Search for the cell housing the specified text and yield its [X, Y] center coordinate. 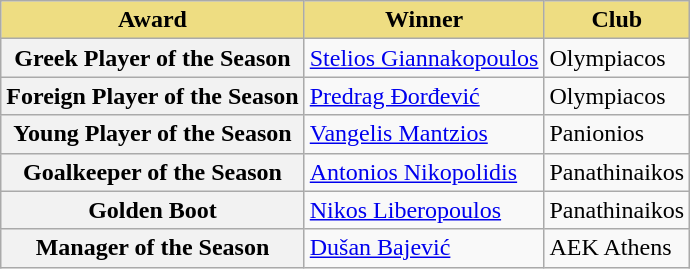
Foreign Player of the Season [152, 96]
Predrag Đorđević [424, 96]
AEK Athens [617, 248]
Nikos Liberopoulos [424, 210]
Award [152, 20]
Young Player of the Season [152, 134]
Greek Player of the Season [152, 58]
Stelios Giannakopoulos [424, 58]
Antonios Nikopolidis [424, 172]
Goalkeeper of the Season [152, 172]
Manager of the Season [152, 248]
Panionios [617, 134]
Dušan Bajević [424, 248]
Golden Boot [152, 210]
Winner [424, 20]
Club [617, 20]
Vangelis Mantzios [424, 134]
